Locate the cell with the specified text and output its [x, y] center coordinate. 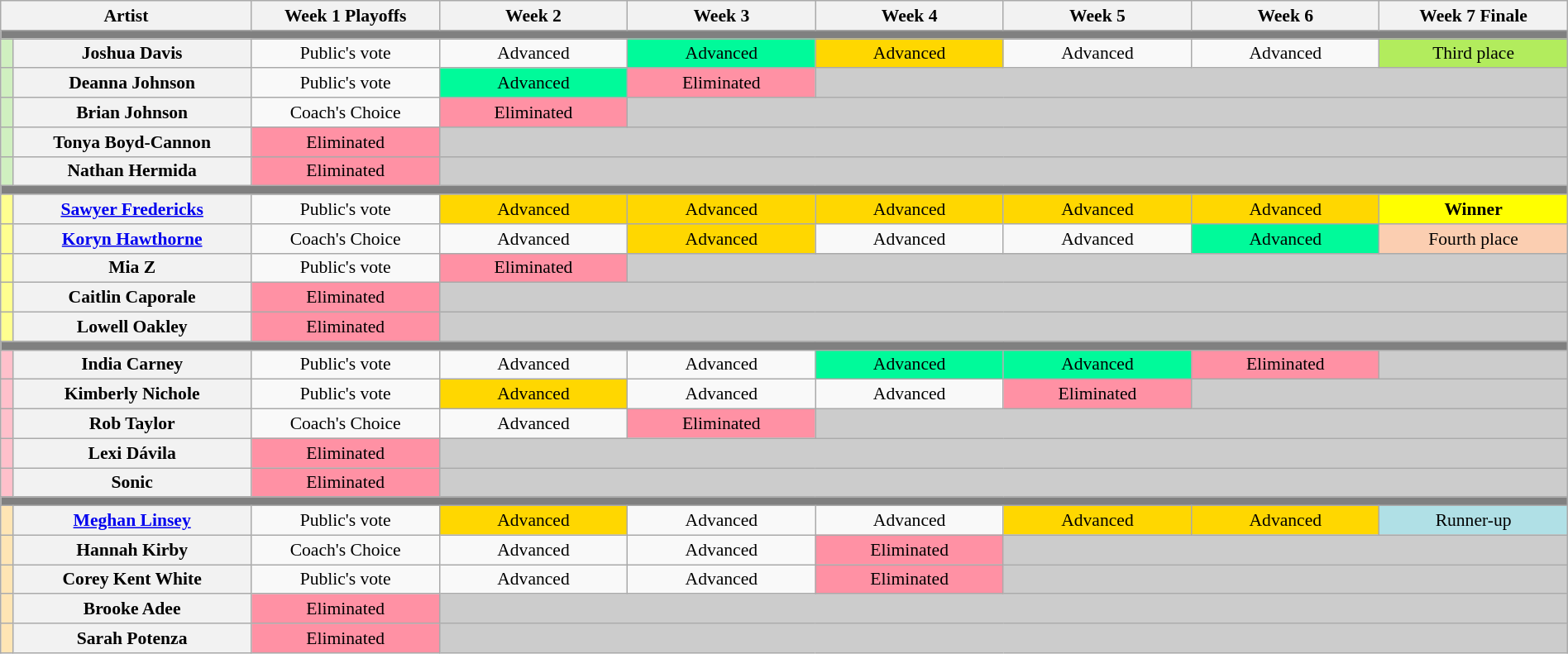
Brooke Adee [132, 609]
Meghan Linsey [132, 521]
Lowell Oakley [132, 327]
Rob Taylor [132, 424]
Fourth place [1474, 239]
Joshua Davis [132, 54]
Deanna Johnson [132, 84]
Week 6 [1285, 16]
India Carney [132, 365]
Week 4 [910, 16]
Mia Z [132, 268]
Nathan Hermida [132, 171]
Week 5 [1097, 16]
Kimberly Nichole [132, 394]
Sarah Potenza [132, 638]
Runner-up [1474, 521]
Third place [1474, 54]
Corey Kent White [132, 580]
Week 7 Finale [1474, 16]
Week 1 Playoffs [346, 16]
Sawyer Fredericks [132, 209]
Koryn Hawthorne [132, 239]
Winner [1474, 209]
Sonic [132, 483]
Artist [126, 16]
Tonya Boyd-Cannon [132, 142]
Week 2 [533, 16]
Caitlin Caporale [132, 298]
Week 3 [721, 16]
Hannah Kirby [132, 550]
Lexi Dávila [132, 453]
Brian Johnson [132, 112]
